From the cell containing the given text, extract its center point as [X, Y] coordinate. 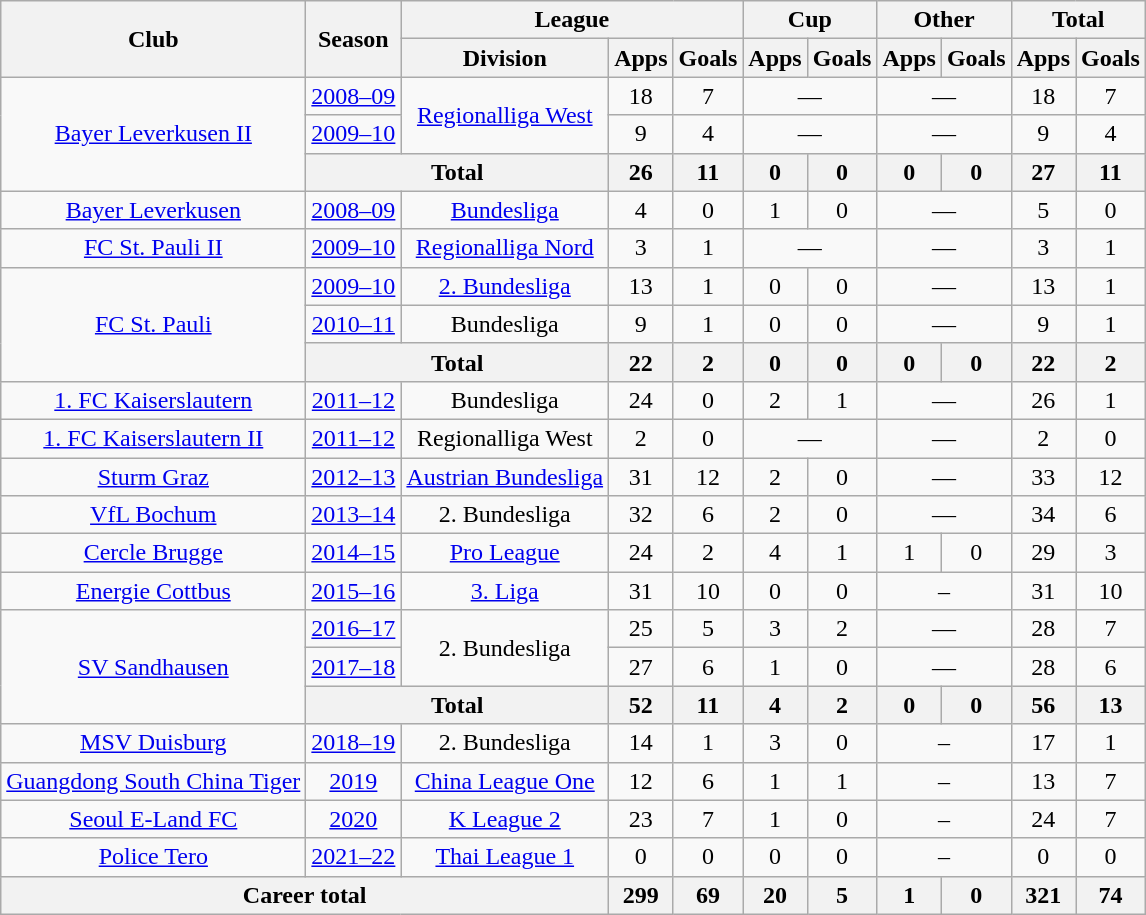
Division [505, 58]
321 [1043, 895]
MSV Duisburg [154, 743]
1. FC Kaiserslautern II [154, 438]
299 [641, 895]
League [572, 20]
Pro League [505, 553]
29 [1043, 553]
17 [1043, 743]
23 [641, 819]
1. FC Kaiserslautern [154, 400]
2017–18 [354, 667]
56 [1043, 705]
2012–13 [354, 477]
2014–15 [354, 553]
Guangdong South China Tiger [154, 781]
Other [944, 20]
2013–14 [354, 515]
Austrian Bundesliga [505, 477]
2020 [354, 819]
Thai League 1 [505, 857]
2015–16 [354, 591]
20 [775, 895]
Seoul E-Land FC [154, 819]
33 [1043, 477]
VfL Bochum [154, 515]
China League One [505, 781]
Cercle Brugge [154, 553]
K League 2 [505, 819]
FC St. Pauli II [154, 248]
69 [708, 895]
2010–11 [354, 324]
Career total [305, 895]
2021–22 [354, 857]
Bayer Leverkusen II [154, 134]
Club [154, 39]
Season [354, 39]
Energie Cottbus [154, 591]
FC St. Pauli [154, 324]
Cup [810, 20]
Police Tero [154, 857]
3. Liga [505, 591]
Sturm Graz [154, 477]
32 [641, 515]
2018–19 [354, 743]
52 [641, 705]
2016–17 [354, 629]
Bayer Leverkusen [154, 210]
74 [1111, 895]
SV Sandhausen [154, 667]
25 [641, 629]
2019 [354, 781]
14 [641, 743]
Regionalliga Nord [505, 248]
34 [1043, 515]
